Output the [X, Y] coordinate of the center of the cell containing the given text.  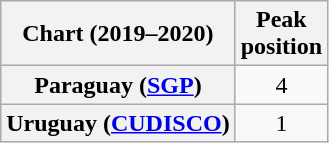
Chart (2019–2020) [118, 34]
Peakposition [281, 34]
4 [281, 85]
Paraguay (SGP) [118, 85]
1 [281, 123]
Uruguay (CUDISCO) [118, 123]
